Extract the (X, Y) coordinate from the center of the cell holding the provided text.  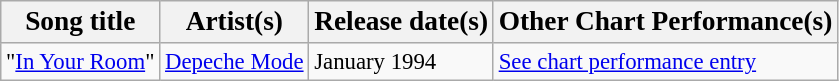
January 1994 (402, 62)
"In Your Room" (80, 62)
Release date(s) (402, 22)
See chart performance entry (665, 62)
Depeche Mode (234, 62)
Artist(s) (234, 22)
Song title (80, 22)
Other Chart Performance(s) (665, 22)
